Find where the given text appears and provide that cell's center as (x, y) coordinate. 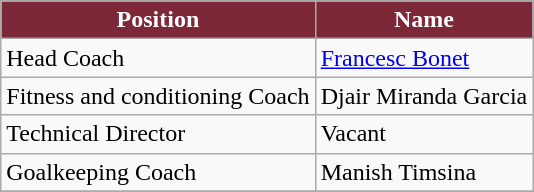
Vacant (424, 134)
Francesc Bonet (424, 58)
Head Coach (158, 58)
Fitness and conditioning Coach (158, 96)
Name (424, 20)
Technical Director (158, 134)
Goalkeeping Coach (158, 172)
Position (158, 20)
Djair Miranda Garcia (424, 96)
Manish Timsina (424, 172)
